Locate the cell with the specified text and output its (x, y) center coordinate. 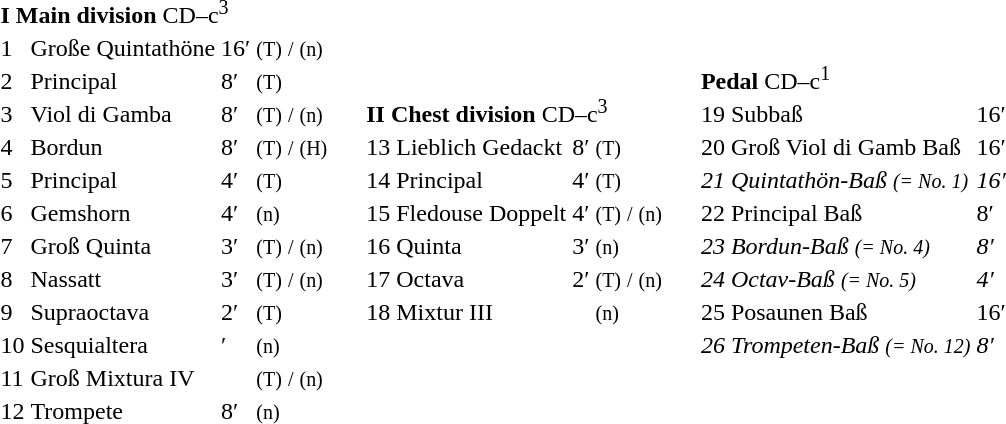
18 (378, 312)
Octava (482, 279)
17 (378, 279)
Groß Quinta (123, 246)
Groß Viol di Gamb Baß (850, 147)
24 (712, 279)
Fledouse Doppelt (482, 213)
II Chest division CD–c3 (514, 111)
′ (236, 345)
Nassatt (123, 279)
21 (712, 180)
Bordun-Baß (= No. 4) (850, 246)
Mixtur III (482, 312)
26 (712, 345)
Groß Mixtura IV (123, 378)
Gemshorn (123, 213)
16 (378, 246)
20 (712, 147)
Trompeten-Baß (= No. 12) (850, 345)
Lieblich Gedackt (482, 147)
Viol di Gamba (123, 114)
Octav-Baß (= No. 5) (850, 279)
25 (712, 312)
Sesquialtera (123, 345)
23 (712, 246)
22 (712, 213)
Bordun (123, 147)
Quintathön-Baß (= No. 1) (850, 180)
(T) / (H) (292, 147)
Supraoctava (123, 312)
15 (378, 213)
Principal Baß (850, 213)
19 (712, 114)
Posaunen Baß (850, 312)
Quinta (482, 246)
13 (378, 147)
Große Quintathöne (123, 48)
14 (378, 180)
Subbaß (850, 114)
16′ (236, 48)
